Return [X, Y] of the center of cell containing provided text 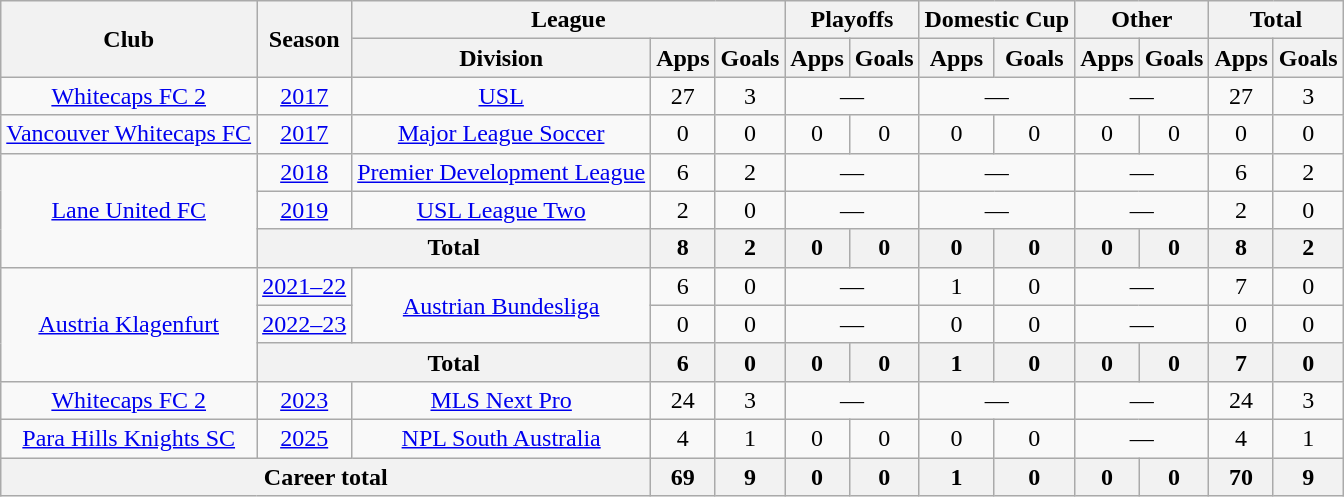
USL [502, 96]
USL League Two [502, 210]
Career total [326, 477]
Domestic Cup [997, 20]
69 [683, 477]
Season [304, 39]
Vancouver Whitecaps FC [129, 134]
Division [502, 58]
2021–22 [304, 286]
2019 [304, 210]
2022–23 [304, 324]
Playoffs [852, 20]
Premier Development League [502, 172]
Major League Soccer [502, 134]
Austria Klagenfurt [129, 324]
Other [1142, 20]
Club [129, 39]
League [568, 20]
MLS Next Pro [502, 400]
NPL South Australia [502, 438]
Austrian Bundesliga [502, 305]
Para Hills Knights SC [129, 438]
70 [1241, 477]
Lane United FC [129, 210]
2025 [304, 438]
2018 [304, 172]
2023 [304, 400]
